Determine the [x, y] coordinate at the center of the cell enclosing the given text.  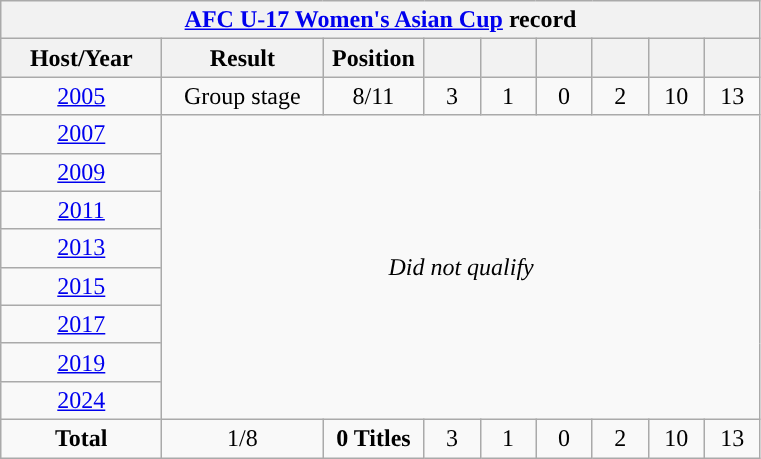
AFC U-17 Women's Asian Cup record [381, 20]
2024 [82, 400]
0 Titles [374, 438]
Position [374, 58]
2005 [82, 96]
2015 [82, 286]
Did not qualify [461, 267]
8/11 [374, 96]
Result [242, 58]
2009 [82, 172]
2007 [82, 134]
Total [82, 438]
2017 [82, 324]
2019 [82, 362]
2013 [82, 248]
Host/Year [82, 58]
1/8 [242, 438]
Group stage [242, 96]
2011 [82, 210]
